For the text-containing cell, return its midpoint in (X, Y) coordinate format. 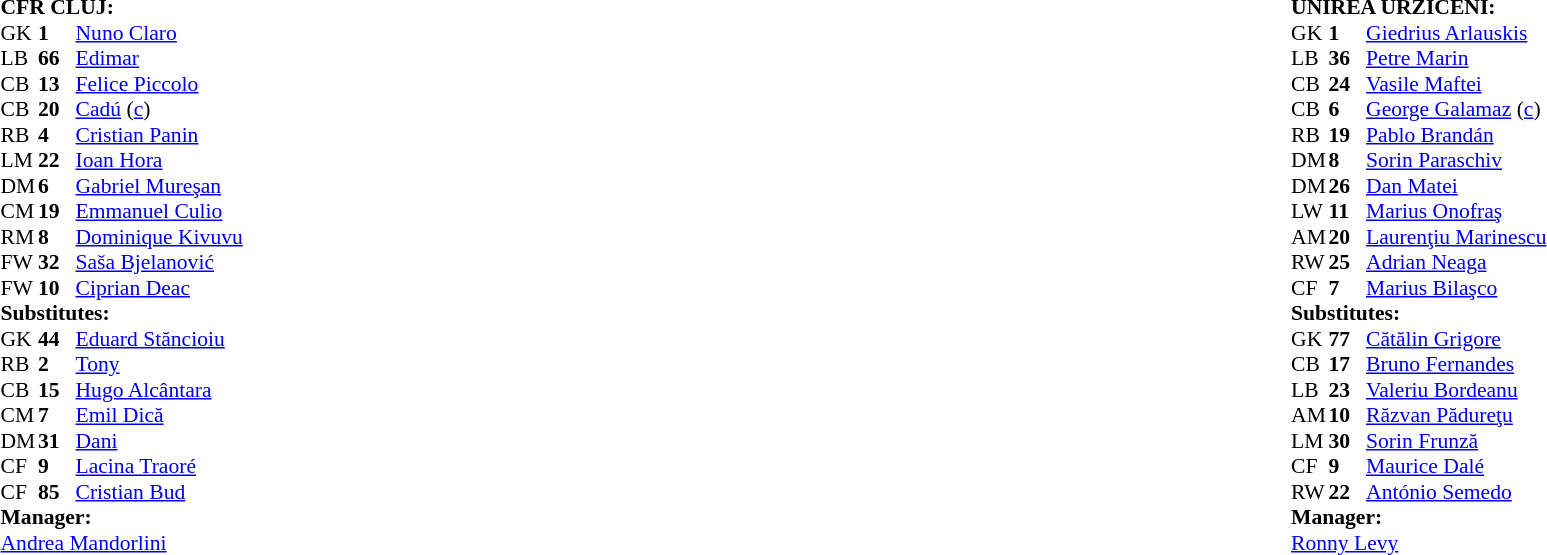
Emil Dică (160, 415)
4 (57, 135)
Dan Matei (1456, 186)
66 (57, 59)
Vasile Maftei (1456, 84)
Dominique Kivuvu (160, 237)
Petre Marin (1456, 59)
24 (1348, 84)
Cadú (c) (160, 109)
25 (1348, 263)
Valeriu Bordeanu (1456, 390)
Hugo Alcântara (160, 390)
Gabriel Mureşan (160, 186)
Emmanuel Culio (160, 211)
Marius Bilaşco (1456, 288)
44 (57, 339)
Bruno Fernandes (1456, 365)
Lacina Traoré (160, 467)
17 (1348, 365)
Cristian Panin (160, 135)
Edimar (160, 59)
26 (1348, 186)
Laurenţiu Marinescu (1456, 237)
Tony (160, 365)
Dani (160, 441)
Ioan Hora (160, 161)
Felice Piccolo (160, 84)
Cristian Bud (160, 492)
Ciprian Deac (160, 288)
Adrian Neaga (1456, 263)
Sorin Frunză (1456, 441)
George Galamaz (c) (1456, 109)
RM (19, 237)
31 (57, 441)
Giedrius Arlauskis (1456, 33)
2 (57, 365)
23 (1348, 390)
Pablo Brandán (1456, 135)
11 (1348, 211)
Eduard Stăncioiu (160, 339)
Sorin Paraschiv (1456, 161)
Saša Bjelanović (160, 263)
Marius Onofraş (1456, 211)
36 (1348, 59)
13 (57, 84)
Maurice Dalé (1456, 467)
António Semedo (1456, 492)
Nuno Claro (160, 33)
85 (57, 492)
LW (1310, 211)
Răzvan Pădureţu (1456, 415)
Cătălin Grigore (1456, 339)
32 (57, 263)
15 (57, 390)
30 (1348, 441)
77 (1348, 339)
